Capture the cell that displays the provided text and extract its [X, Y] central coordinate. 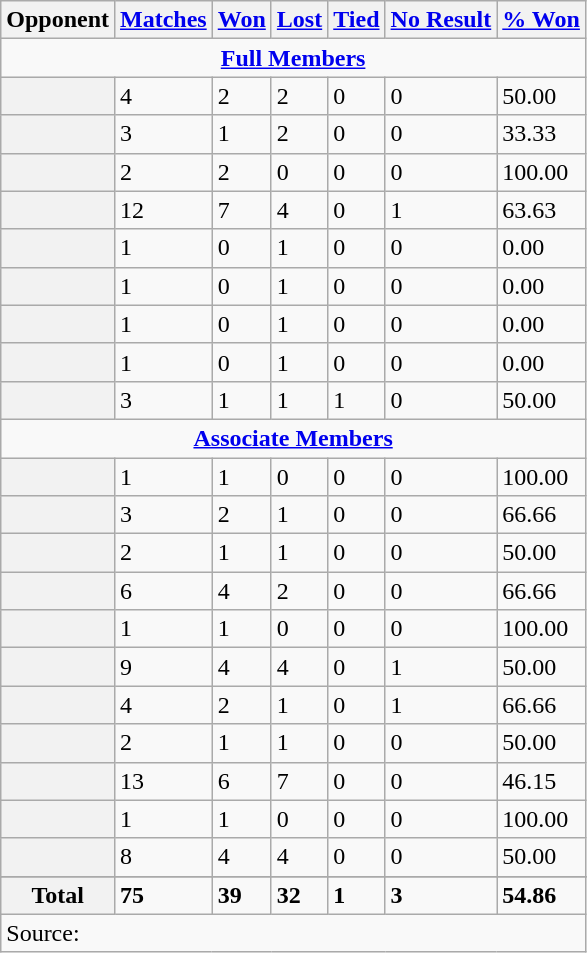
9 [164, 667]
Opponent [58, 20]
33.33 [542, 134]
% Won [542, 20]
54.86 [542, 895]
Total [58, 895]
39 [242, 895]
Source: [294, 933]
32 [299, 895]
8 [164, 857]
Tied [356, 20]
Lost [299, 20]
63.63 [542, 210]
46.15 [542, 781]
Full Members [294, 58]
13 [164, 781]
Won [242, 20]
75 [164, 895]
Associate Members [294, 438]
No Result [441, 20]
12 [164, 210]
Matches [164, 20]
